Pinpoint the cell where the given text exists, returning its (X, Y) midpoint coordinate. 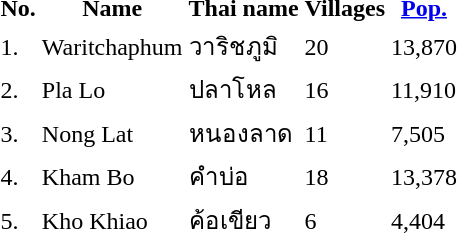
Waritchaphum (112, 46)
16 (344, 90)
ปลาโหล (244, 90)
Kham Bo (112, 176)
18 (344, 176)
คำบ่อ (244, 176)
20 (344, 46)
หนองลาด (244, 133)
Pla Lo (112, 90)
Nong Lat (112, 133)
วาริชภูมิ (244, 46)
11 (344, 133)
